Output the [x, y] coordinate of the center of the cell containing the given text.  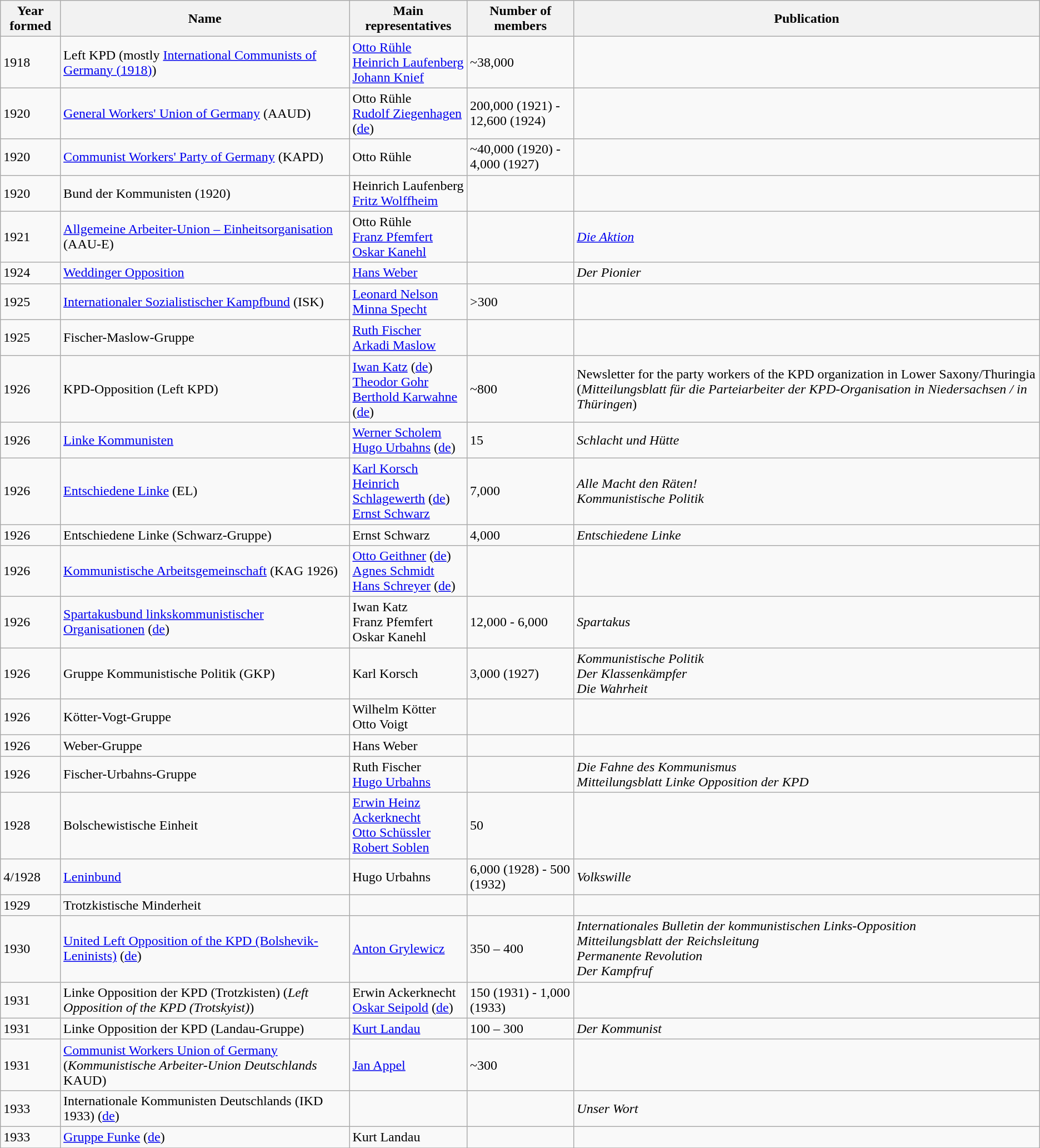
>300 [521, 301]
Karl Korsch [408, 673]
Weddinger Opposition [205, 273]
200,000 (1921) - 12,600 (1924) [521, 113]
Internationales Bulletin der kommunistischen Links-Opposition Mitteilungsblatt der Reichsleitung Permanente Revolution Der Kampfruf [807, 949]
Communist Workers Union of Germany (Kommunistische Arbeiter-Union Deutschlands KAUD) [205, 1065]
4/1928 [31, 877]
1928 [31, 826]
Kommunistische Politik Der Klassenkämpfer Die Wahrheit [807, 673]
Otto Rühle Heinrich Laufenberg Johann Knief [408, 62]
150 (1931) - 1,000 (1933) [521, 1000]
KPD-Opposition (Left KPD) [205, 389]
Spartakusbund linkskommunistischer Organisationen (de) [205, 622]
1924 [31, 273]
15 [521, 440]
350 – 400 [521, 949]
~300 [521, 1065]
Wilhelm Kötter Otto Voigt [408, 717]
1918 [31, 62]
Otto Rühle Rudolf Ziegenhagen (de) [408, 113]
Number of members [521, 19]
1929 [31, 905]
Linke Kommunisten [205, 440]
Hugo Urbahns [408, 877]
General Workers' Union of Germany (AAUD) [205, 113]
Otto Rühle Franz Pfemfert Oskar Kanehl [408, 237]
Gruppe Funke (de) [205, 1137]
Anton Grylewicz [408, 949]
~800 [521, 389]
1921 [31, 237]
Entschiedene Linke [807, 535]
Spartakus [807, 622]
United Left Opposition of the KPD (Bolshevik-Leninists) (de) [205, 949]
Unser Wort [807, 1108]
Name [205, 19]
Otto Rühle [408, 157]
Linke Opposition der KPD (Landau-Gruppe) [205, 1029]
6,000 (1928) - 500 (1932) [521, 877]
Weber-Gruppe [205, 746]
Volkswille [807, 877]
Karl Korsch Heinrich Schlagewerth (de) Ernst Schwarz [408, 491]
Allgemeine Arbeiter-Union – Einheitsorganisation (AAU-E) [205, 237]
Der Kommunist [807, 1029]
1930 [31, 949]
Publication [807, 19]
Erwin Heinz Ackerknecht Otto Schüssler Robert Soblen [408, 826]
3,000 (1927) [521, 673]
Left KPD (mostly International Communists of Germany (1918)) [205, 62]
Fischer-Maslow-Gruppe [205, 338]
Werner Scholem Hugo Urbahns (de) [408, 440]
50 [521, 826]
Main representatives [408, 19]
Jan Appel [408, 1065]
Leninbund [205, 877]
Der Pionier [807, 273]
Iwan Katz Franz Pfemfert Oskar Kanehl [408, 622]
Ernst Schwarz [408, 535]
Communist Workers' Party of Germany (KAPD) [205, 157]
Linke Opposition der KPD (Trotzkisten) (Left Opposition of the KPD (Trotskyist)) [205, 1000]
12,000 - 6,000 [521, 622]
Schlacht und Hütte [807, 440]
100 – 300 [521, 1029]
Internationaler Sozialistischer Kampfbund (ISK) [205, 301]
Year formed [31, 19]
Die Fahne des Kommunismus Mitteilungsblatt Linke Opposition der KPD [807, 775]
7,000 [521, 491]
Trotzkistische Minderheit [205, 905]
Ruth Fischer Hugo Urbahns [408, 775]
Leonard Nelson Minna Specht [408, 301]
Erwin Ackerknecht Oskar Seipold (de) [408, 1000]
Entschiedene Linke (Schwarz-Gruppe) [205, 535]
Otto Geithner (de) Agnes Schmidt Hans Schreyer (de) [408, 571]
~40,000 (1920) - 4,000 (1927) [521, 157]
Bund der Kommunisten (1920) [205, 193]
Alle Macht den Räten! Kommunistische Politik [807, 491]
Die Aktion [807, 237]
Bolschewistische Einheit [205, 826]
Iwan Katz (de) Theodor Gohr Berthold Karwahne (de) [408, 389]
Gruppe Kommunistische Politik (GKP) [205, 673]
~38,000 [521, 62]
Entschiedene Linke (EL) [205, 491]
Kötter-Vogt-Gruppe [205, 717]
Ruth Fischer Arkadi Maslow [408, 338]
Kommunistische Arbeitsgemeinschaft (KAG 1926) [205, 571]
Fischer-Urbahns-Gruppe [205, 775]
Heinrich Laufenberg Fritz Wolffheim [408, 193]
Internationale Kommunisten Deutschlands (IKD 1933) (de) [205, 1108]
4,000 [521, 535]
